Determine the (X, Y) coordinate at the center of the cell enclosing the given text.  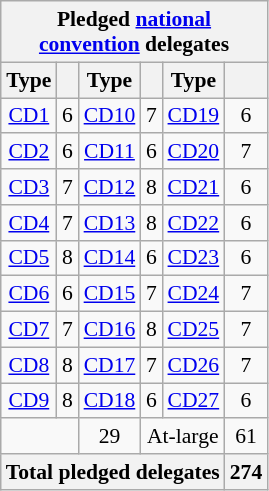
CD16 (110, 330)
61 (246, 437)
29 (110, 437)
CD21 (194, 187)
CD11 (110, 152)
CD2 (29, 152)
CD6 (29, 294)
CD22 (194, 223)
CD15 (110, 294)
CD23 (194, 258)
At-large (183, 437)
CD12 (110, 187)
CD10 (110, 116)
CD24 (194, 294)
CD18 (110, 401)
CD20 (194, 152)
CD17 (110, 365)
CD13 (110, 223)
CD9 (29, 401)
CD14 (110, 258)
CD5 (29, 258)
CD8 (29, 365)
CD3 (29, 187)
CD7 (29, 330)
Total pledged delegates (113, 472)
Pledged nationalconvention delegates (134, 32)
CD27 (194, 401)
CD4 (29, 223)
274 (246, 472)
CD1 (29, 116)
CD25 (194, 330)
CD19 (194, 116)
CD26 (194, 365)
